Extract the (x, y) coordinate from the center of the cell holding the provided text.  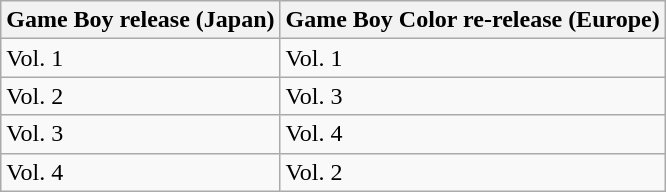
Game Boy release (Japan) (140, 20)
Game Boy Color re-release (Europe) (472, 20)
